Scan for the cell matching the given text and deliver its (x, y) coordinate at center. 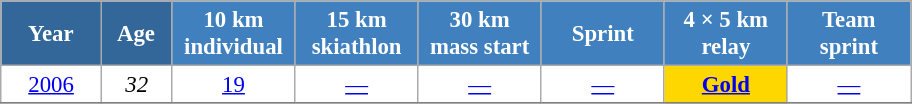
Gold (726, 85)
Age (136, 34)
19 (234, 85)
2006 (52, 85)
Team sprint (848, 34)
15 km skiathlon (356, 34)
10 km individual (234, 34)
32 (136, 85)
Year (52, 34)
30 km mass start (480, 34)
Sprint (602, 34)
4 × 5 km relay (726, 34)
